Determine the (X, Y) coordinate at the center of the cell enclosing the given text.  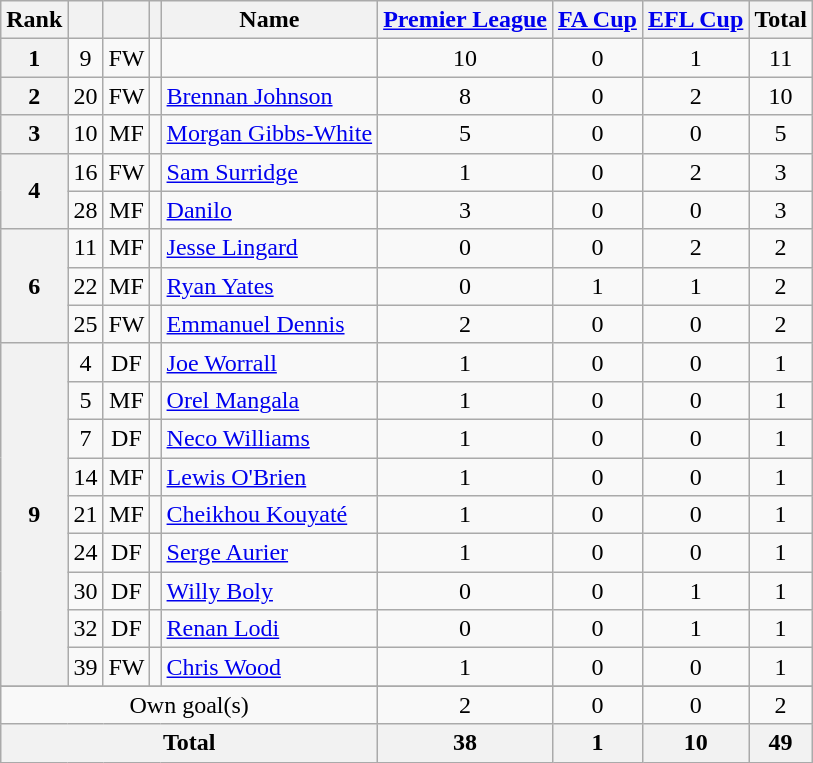
24 (86, 553)
38 (466, 743)
Own goal(s) (190, 705)
Cheikhou Kouyaté (270, 515)
20 (86, 96)
21 (86, 515)
Ryan Yates (270, 286)
8 (466, 96)
Name (270, 20)
Premier League (466, 20)
Morgan Gibbs-White (270, 134)
Rank (34, 20)
Serge Aurier (270, 553)
Jesse Lingard (270, 248)
Renan Lodi (270, 629)
6 (34, 286)
Danilo (270, 210)
Neco Williams (270, 438)
Emmanuel Dennis (270, 324)
28 (86, 210)
14 (86, 477)
32 (86, 629)
Chris Wood (270, 667)
Orel Mangala (270, 400)
Lewis O'Brien (270, 477)
Sam Surridge (270, 172)
Willy Boly (270, 591)
FA Cup (597, 20)
16 (86, 172)
7 (86, 438)
25 (86, 324)
Brennan Johnson (270, 96)
30 (86, 591)
39 (86, 667)
22 (86, 286)
49 (781, 743)
EFL Cup (695, 20)
Joe Worrall (270, 362)
